Return [X, Y] of the center of cell containing provided text 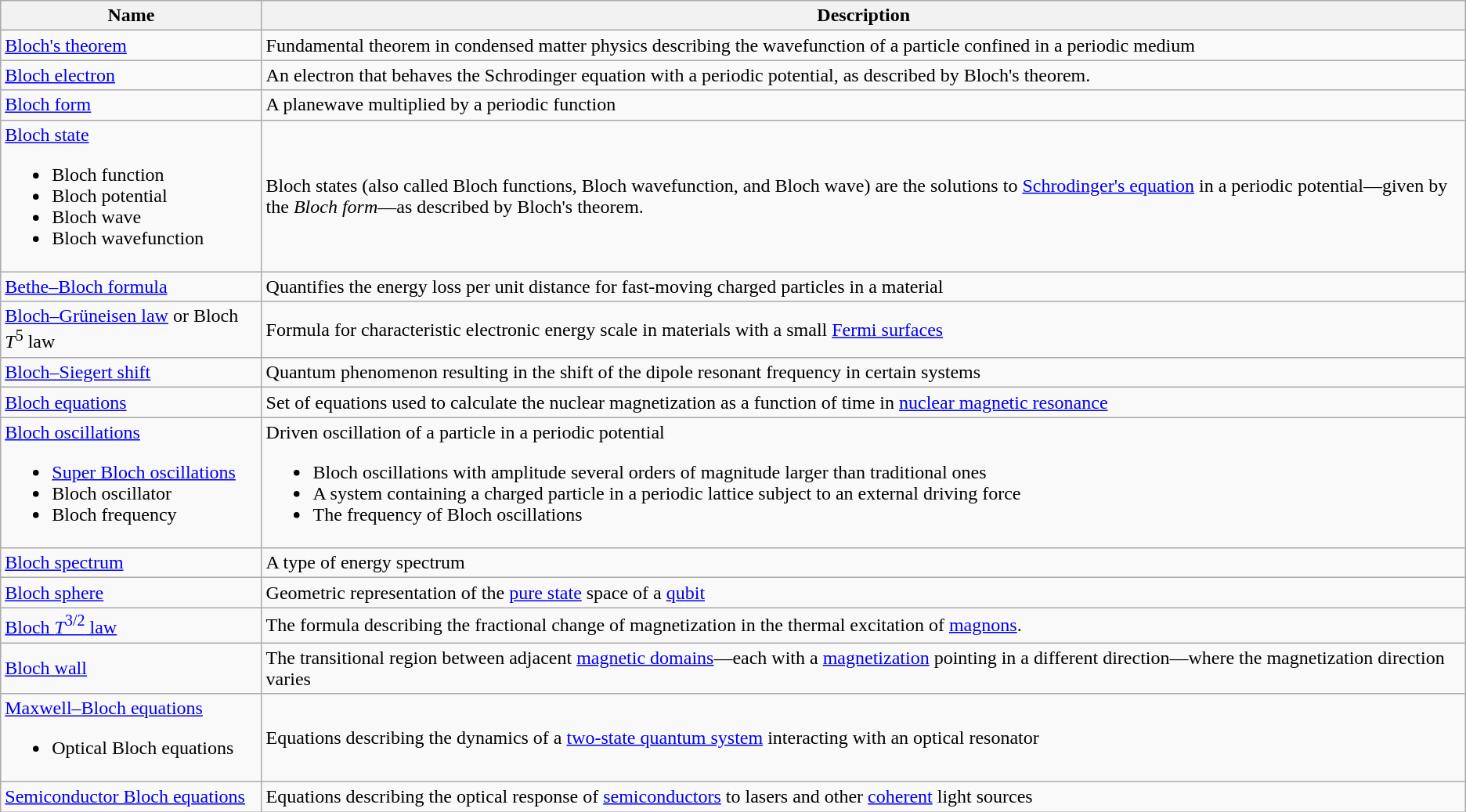
Bloch form [132, 105]
Bloch T3/2 law [132, 625]
Maxwell–Bloch equationsOptical Bloch equations [132, 738]
Bloch electron [132, 75]
Description [863, 16]
Bloch oscillationsSuper Bloch oscillationsBloch oscillatorBloch frequency [132, 482]
Formula for characteristic electronic energy scale in materials with a small Fermi surfaces [863, 330]
Quantifies the energy loss per unit distance for fast-moving charged particles in a material [863, 287]
Semiconductor Bloch equations [132, 797]
Fundamental theorem in condensed matter physics describing the wavefunction of a particle confined in a periodic medium [863, 45]
Bloch spectrum [132, 563]
Bloch wall [132, 669]
Name [132, 16]
Set of equations used to calculate the nuclear magnetization as a function of time in nuclear magnetic resonance [863, 402]
Equations describing the optical response of semiconductors to lasers and other coherent light sources [863, 797]
A planewave multiplied by a periodic function [863, 105]
Bethe–Bloch formula [132, 287]
Bloch equations [132, 402]
A type of energy spectrum [863, 563]
An electron that behaves the Schrodinger equation with a periodic potential, as described by Bloch's theorem. [863, 75]
Bloch–Grüneisen law or Bloch T5 law [132, 330]
The formula describing the fractional change of magnetization in the thermal excitation of magnons. [863, 625]
Bloch sphere [132, 593]
Bloch's theorem [132, 45]
Bloch–Siegert shift [132, 373]
Bloch stateBloch functionBloch potentialBloch waveBloch wavefunction [132, 196]
Quantum phenomenon resulting in the shift of the dipole resonant frequency in certain systems [863, 373]
Equations describing the dynamics of a two-state quantum system interacting with an optical resonator [863, 738]
Geometric representation of the pure state space of a qubit [863, 593]
